Output the [x, y] coordinate of the center of the cell containing the given text.  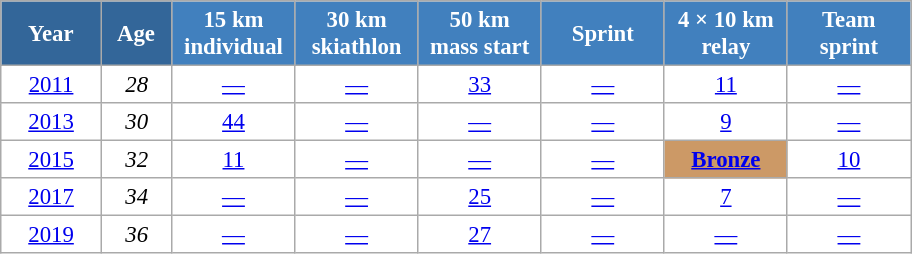
30 [136, 122]
7 [726, 197]
28 [136, 85]
32 [136, 160]
36 [136, 235]
10 [848, 160]
50 km mass start [480, 34]
30 km skiathlon [356, 34]
2013 [52, 122]
4 × 10 km relay [726, 34]
Sprint [602, 34]
44 [234, 122]
2015 [52, 160]
Year [52, 34]
25 [480, 197]
34 [136, 197]
33 [480, 85]
2019 [52, 235]
Bronze [726, 160]
9 [726, 122]
27 [480, 235]
2017 [52, 197]
Team sprint [848, 34]
Age [136, 34]
2011 [52, 85]
15 km individual [234, 34]
